Pinpoint the cell where the given text exists, returning its [X, Y] midpoint coordinate. 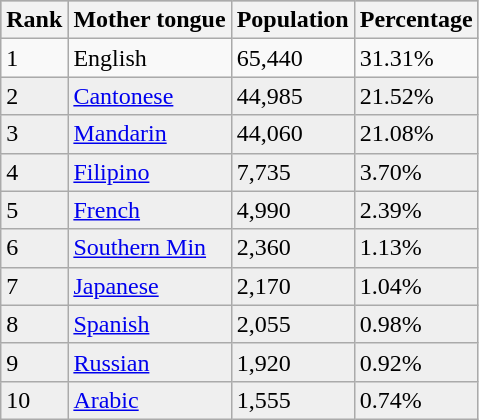
4 [34, 172]
4,990 [292, 210]
21.52% [416, 96]
9 [34, 362]
31.31% [416, 58]
2 [34, 96]
7,735 [292, 172]
7 [34, 286]
2,055 [292, 324]
8 [34, 324]
Population [292, 20]
Japanese [150, 286]
0.74% [416, 400]
Russian [150, 362]
6 [34, 248]
44,060 [292, 134]
1,555 [292, 400]
English [150, 58]
21.08% [416, 134]
1.13% [416, 248]
2,360 [292, 248]
1 [34, 58]
0.98% [416, 324]
Cantonese [150, 96]
Arabic [150, 400]
5 [34, 210]
Southern Min [150, 248]
2.39% [416, 210]
65,440 [292, 58]
Mother tongue [150, 20]
Spanish [150, 324]
Mandarin [150, 134]
1.04% [416, 286]
Rank [34, 20]
3.70% [416, 172]
3 [34, 134]
44,985 [292, 96]
Percentage [416, 20]
1,920 [292, 362]
2,170 [292, 286]
Filipino [150, 172]
10 [34, 400]
French [150, 210]
0.92% [416, 362]
